Return the [X, Y] coordinate for the center point of the cell that contains the specified text.  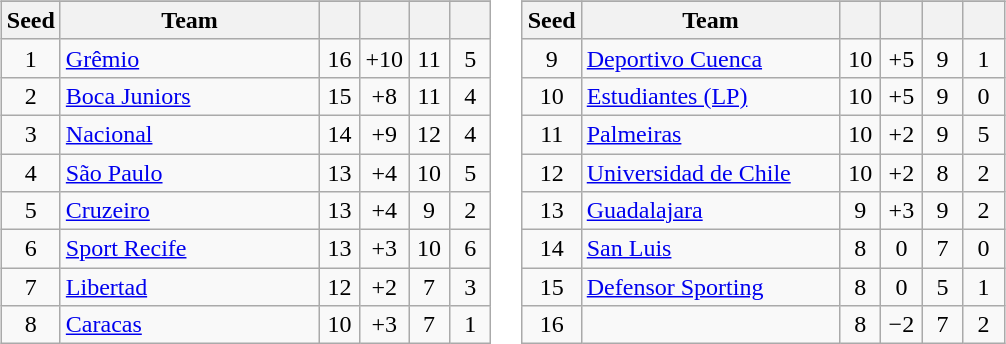
Palmeiras [710, 134]
San Luis [710, 249]
Universidad de Chile [710, 173]
Nacional [190, 134]
São Paulo [190, 173]
−2 [902, 325]
Grêmio [190, 58]
Sport Recife [190, 249]
Deportivo Cuenca [710, 58]
+8 [384, 96]
Estudiantes (LP) [710, 96]
+10 [384, 58]
Defensor Sporting [710, 287]
Caracas [190, 325]
Cruzeiro [190, 211]
+9 [384, 134]
Boca Juniors [190, 96]
Libertad [190, 287]
Guadalajara [710, 211]
